Determine the [X, Y] coordinate at the center of the cell enclosing the given text.  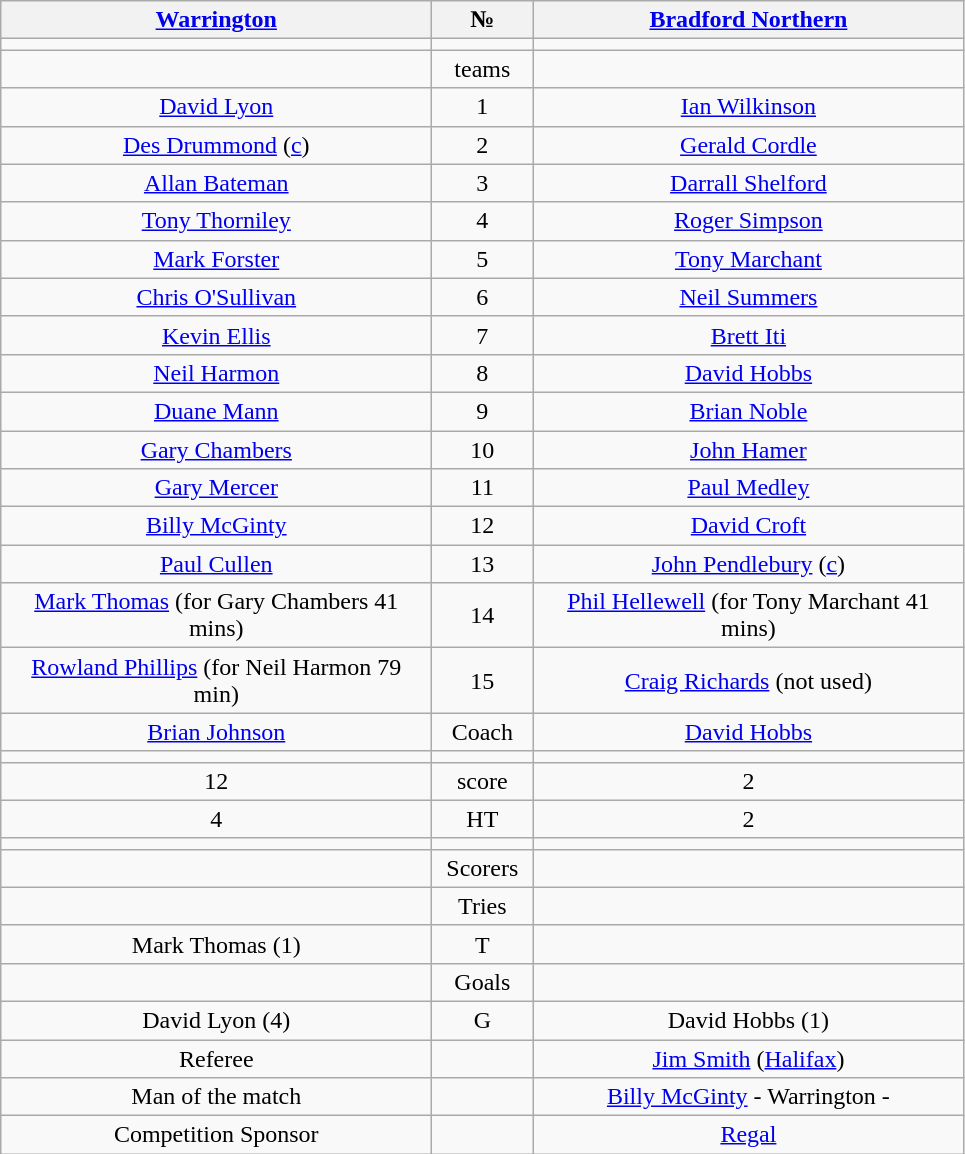
13 [482, 564]
Rowland Phillips (for Neil Harmon 79 min) [216, 680]
10 [482, 449]
Goals [482, 982]
9 [482, 411]
David Croft [748, 526]
John Hamer [748, 449]
1 [482, 107]
Tries [482, 906]
Brian Johnson [216, 732]
score [482, 781]
Competition Sponsor [216, 1135]
G [482, 1020]
Coach [482, 732]
HT [482, 819]
Neil Harmon [216, 373]
Duane Mann [216, 411]
Scorers [482, 868]
5 [482, 259]
Mark Forster [216, 259]
7 [482, 335]
Tony Marchant [748, 259]
Billy McGinty [216, 526]
Mark Thomas (1) [216, 944]
Referee [216, 1059]
Brian Noble [748, 411]
Mark Thomas (for Gary Chambers 41 mins) [216, 616]
Man of the match [216, 1097]
Neil Summers [748, 297]
Tony Thorniley [216, 221]
Jim Smith (Halifax) [748, 1059]
11 [482, 488]
teams [482, 69]
Warrington [216, 20]
Allan Bateman [216, 183]
8 [482, 373]
Gary Chambers [216, 449]
T [482, 944]
David Hobbs (1) [748, 1020]
David Lyon [216, 107]
15 [482, 680]
David Lyon (4) [216, 1020]
Ian Wilkinson [748, 107]
Gerald Cordle [748, 145]
Phil Hellewell (for Tony Marchant 41 mins) [748, 616]
Des Drummond (c) [216, 145]
Brett Iti [748, 335]
Darrall Shelford [748, 183]
Paul Medley [748, 488]
№ [482, 20]
Craig Richards (not used) [748, 680]
Kevin Ellis [216, 335]
3 [482, 183]
Roger Simpson [748, 221]
Regal [748, 1135]
14 [482, 616]
6 [482, 297]
Paul Cullen [216, 564]
John Pendlebury (c) [748, 564]
Gary Mercer [216, 488]
Chris O'Sullivan [216, 297]
Billy McGinty - Warrington - [748, 1097]
Bradford Northern [748, 20]
